From the cell containing the given text, extract its center point as [x, y] coordinate. 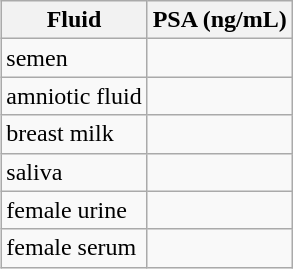
PSA (ng/mL) [220, 20]
semen [74, 58]
breast milk [74, 134]
female urine [74, 210]
saliva [74, 172]
Fluid [74, 20]
female serum [74, 248]
amniotic fluid [74, 96]
